Detect which cell encompasses the target text, then output its (x, y) center coordinate. 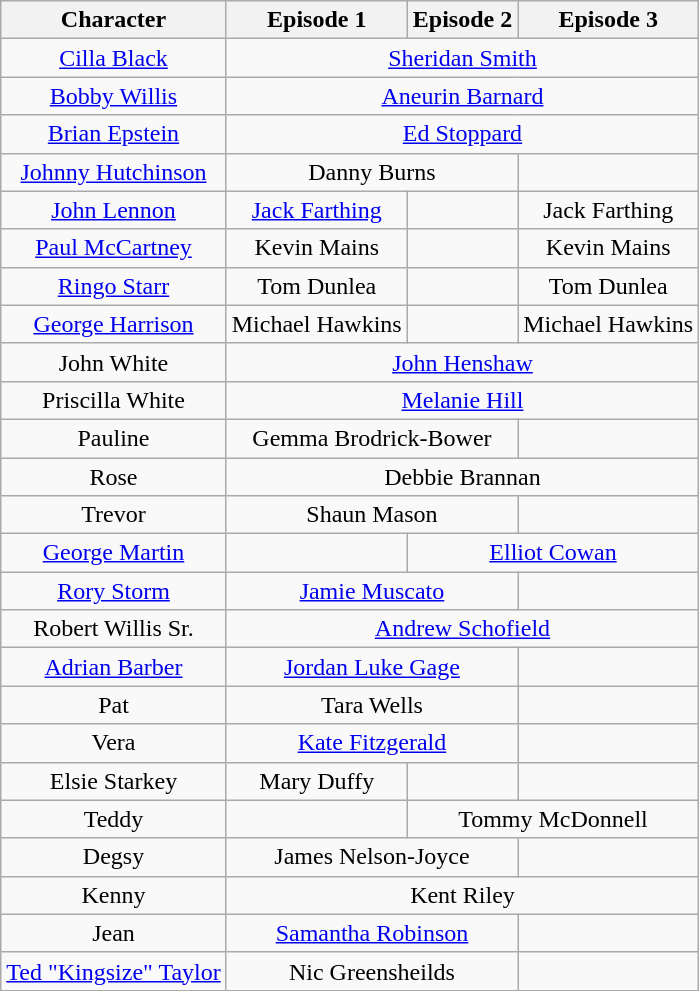
George Martin (114, 553)
Sheridan Smith (462, 58)
Character (114, 20)
Johnny Hutchinson (114, 172)
Robert Willis Sr. (114, 629)
Mary Duffy (316, 781)
Ringo Starr (114, 286)
Rory Storm (114, 591)
Ted "Kingsize" Taylor (114, 971)
Kent Riley (462, 895)
Degsy (114, 857)
Andrew Schofield (462, 629)
Tommy McDonnell (552, 819)
Ed Stoppard (462, 134)
John Lennon (114, 210)
Paul McCartney (114, 248)
Elliot Cowan (552, 553)
Gemma Brodrick-Bower (372, 438)
Episode 1 (316, 20)
Pat (114, 705)
Vera (114, 743)
Debbie Brannan (462, 477)
Rose (114, 477)
James Nelson-Joyce (372, 857)
Episode 2 (462, 20)
Bobby Willis (114, 96)
Shaun Mason (372, 515)
Episode 3 (608, 20)
Elsie Starkey (114, 781)
Aneurin Barnard (462, 96)
Jean (114, 933)
Pauline (114, 438)
Tara Wells (372, 705)
Adrian Barber (114, 667)
Nic Greensheilds (372, 971)
Samantha Robinson (372, 933)
Teddy (114, 819)
Kenny (114, 895)
Danny Burns (372, 172)
Brian Epstein (114, 134)
Priscilla White (114, 400)
George Harrison (114, 324)
Jordan Luke Gage (372, 667)
Cilla Black (114, 58)
Trevor (114, 515)
John White (114, 362)
John Henshaw (462, 362)
Jamie Muscato (372, 591)
Melanie Hill (462, 400)
Kate Fitzgerald (372, 743)
